Extract the (x, y) coordinate from the center of the cell holding the provided text.  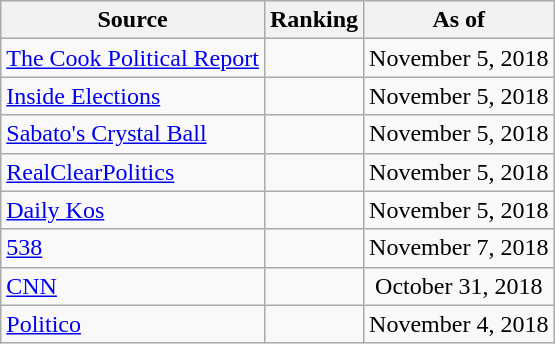
Inside Elections (133, 96)
538 (133, 248)
RealClearPolitics (133, 172)
Politico (133, 324)
October 31, 2018 (459, 286)
The Cook Political Report (133, 58)
As of (459, 20)
Daily Kos (133, 210)
November 7, 2018 (459, 248)
November 4, 2018 (459, 324)
Source (133, 20)
CNN (133, 286)
Ranking (314, 20)
Sabato's Crystal Ball (133, 134)
